Capture the cell that displays the provided text and extract its (X, Y) central coordinate. 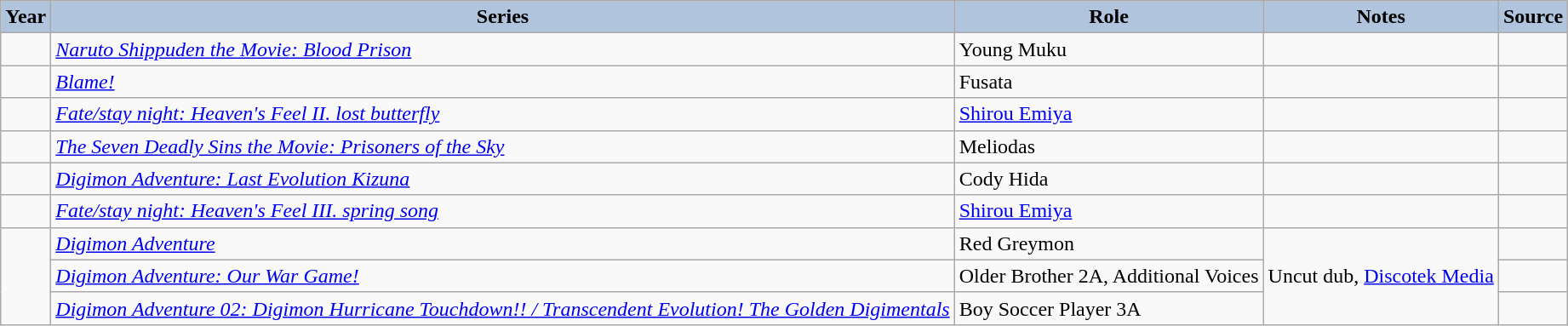
Role (1108, 17)
Digimon Adventure: Last Evolution Kizuna (502, 179)
Digimon Adventure 02: Digimon Hurricane Touchdown!! / Transcendent Evolution! The Golden Digimentals (502, 308)
Fate/stay night: Heaven's Feel III. spring song (502, 211)
Year (26, 17)
Source (1532, 17)
Cody Hida (1108, 179)
The Seven Deadly Sins the Movie: Prisoners of the Sky (502, 146)
Uncut dub, Discotek Media (1381, 276)
Fate/stay night: Heaven's Feel II. lost butterfly (502, 114)
Red Greymon (1108, 243)
Young Muku (1108, 49)
Notes (1381, 17)
Digimon Adventure (502, 243)
Blame! (502, 82)
Fusata (1108, 82)
Digimon Adventure: Our War Game! (502, 276)
Boy Soccer Player 3A (1108, 308)
Meliodas (1108, 146)
Series (502, 17)
Older Brother 2A, Additional Voices (1108, 276)
Naruto Shippuden the Movie: Blood Prison (502, 49)
